Find where the given text appears and provide that cell's center as (X, Y) coordinate. 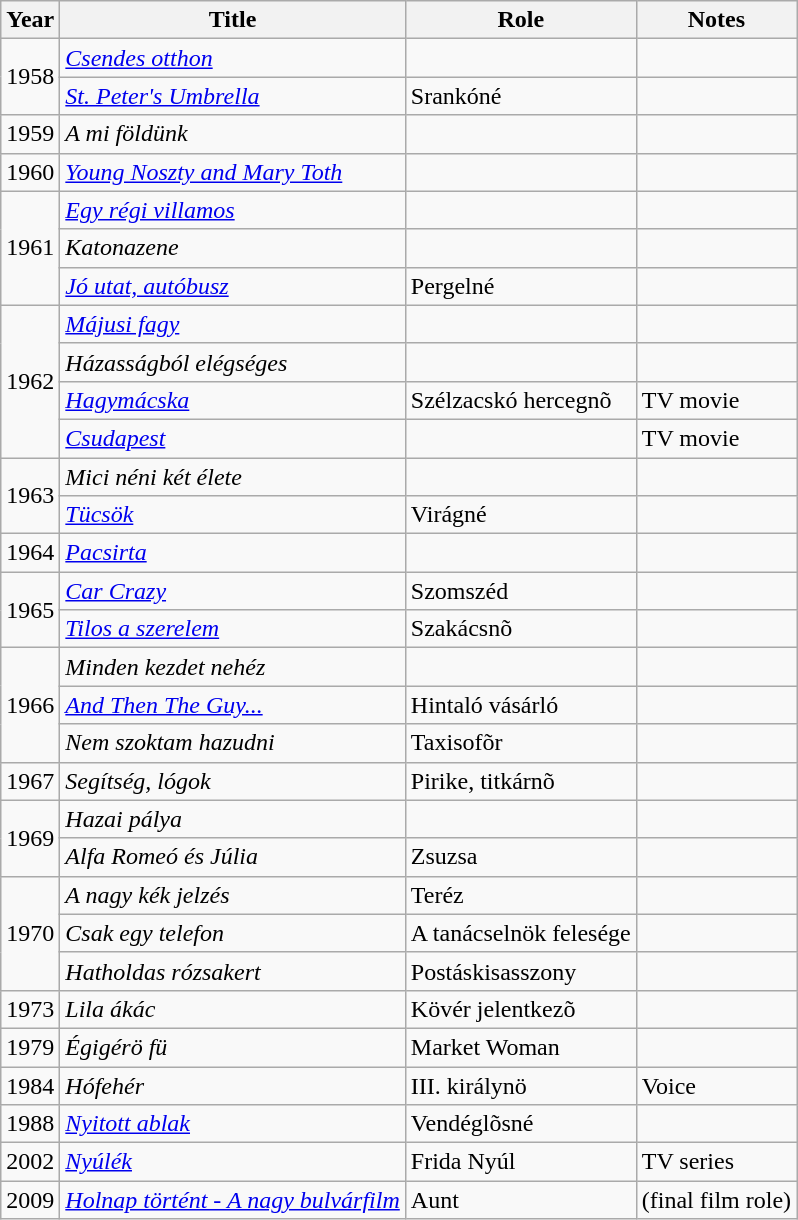
A nagy kék jelzés (232, 895)
Hófehér (232, 1085)
2009 (30, 1200)
1970 (30, 933)
Hatholdas rózsakert (232, 971)
1979 (30, 1047)
Minden kezdet nehéz (232, 667)
And Then The Guy... (232, 705)
1961 (30, 248)
Car Crazy (232, 591)
Srankóné (520, 96)
Taxisofõr (520, 743)
St. Peter's Umbrella (232, 96)
Young Noszty and Mary Toth (232, 172)
Lila ákác (232, 1009)
Tilos a szerelem (232, 629)
Teréz (520, 895)
A tanácselnök felesége (520, 933)
2002 (30, 1162)
Házasságból elégséges (232, 362)
Aunt (520, 1200)
Pacsirta (232, 553)
Nyitott ablak (232, 1124)
Role (520, 20)
1984 (30, 1085)
1973 (30, 1009)
Frida Nyúl (520, 1162)
1969 (30, 838)
Market Woman (520, 1047)
Postáskisasszony (520, 971)
Zsuzsa (520, 857)
Year (30, 20)
Szakácsnõ (520, 629)
1960 (30, 172)
Vendéglõsné (520, 1124)
A mi földünk (232, 134)
Virágné (520, 515)
Hagymácska (232, 400)
Szélzacskó hercegnõ (520, 400)
1967 (30, 781)
Egy régi villamos (232, 210)
Hintaló vásárló (520, 705)
Égigérö fü (232, 1047)
1962 (30, 381)
1963 (30, 496)
Májusi fagy (232, 324)
Voice (716, 1085)
1988 (30, 1124)
Pirike, titkárnõ (520, 781)
Segítség, lógok (232, 781)
Hazai pálya (232, 819)
Csudapest (232, 438)
Jó utat, autóbusz (232, 286)
Csak egy telefon (232, 933)
Nem szoktam hazudni (232, 743)
Mici néni két élete (232, 477)
Holnap történt - A nagy bulvárfilm (232, 1200)
Notes (716, 20)
Nyúlék (232, 1162)
(final film role) (716, 1200)
Katonazene (232, 248)
1965 (30, 610)
III. királynö (520, 1085)
Pergelné (520, 286)
Szomszéd (520, 591)
TV series (716, 1162)
1959 (30, 134)
1958 (30, 77)
Title (232, 20)
Kövér jelentkezõ (520, 1009)
1964 (30, 553)
1966 (30, 705)
Csendes otthon (232, 58)
Tücsök (232, 515)
Alfa Romeó és Júlia (232, 857)
